Output the [X, Y] coordinate of the center of the cell containing the given text.  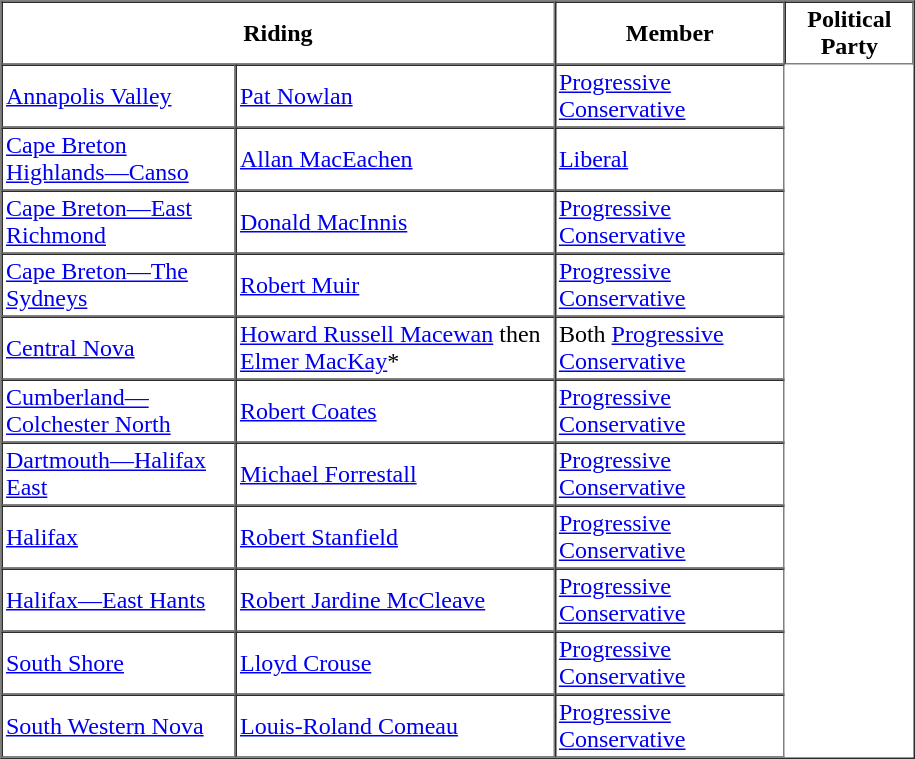
South Western Nova [119, 726]
Lloyd Crouse [394, 664]
Cape Breton—The Sydneys [119, 286]
Halifax [119, 538]
Political Party [849, 34]
Cape Breton Highlands—Canso [119, 160]
Member [670, 34]
South Shore [119, 664]
Pat Nowlan [394, 96]
Michael Forrestall [394, 474]
Allan MacEachen [394, 160]
Both Progressive Conservative [670, 348]
Donald MacInnis [394, 222]
Robert Stanfield [394, 538]
Riding [278, 34]
Liberal [670, 160]
Annapolis Valley [119, 96]
Louis-Roland Comeau [394, 726]
Howard Russell Macewan then Elmer MacKay* [394, 348]
Dartmouth—Halifax East [119, 474]
Robert Jardine McCleave [394, 600]
Central Nova [119, 348]
Robert Muir [394, 286]
Cape Breton—East Richmond [119, 222]
Cumberland—Colchester North [119, 412]
Robert Coates [394, 412]
Halifax—East Hants [119, 600]
